Scan for the cell matching the given text and deliver its [x, y] coordinate at center. 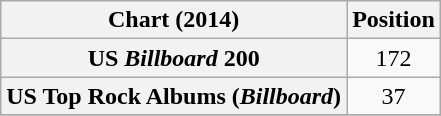
Chart (2014) [174, 20]
Position [394, 20]
172 [394, 58]
US Top Rock Albums (Billboard) [174, 96]
37 [394, 96]
US Billboard 200 [174, 58]
